Identify which cell holds the provided text, then report its [x, y] central coordinate. 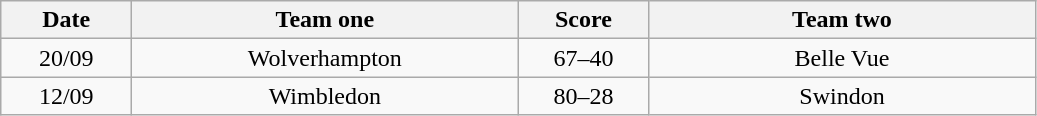
67–40 [584, 58]
Wimbledon [325, 96]
Belle Vue [842, 58]
12/09 [66, 96]
Score [584, 20]
Date [66, 20]
Team two [842, 20]
80–28 [584, 96]
20/09 [66, 58]
Wolverhampton [325, 58]
Team one [325, 20]
Swindon [842, 96]
